Scan for the cell matching the given text and deliver its (x, y) coordinate at center. 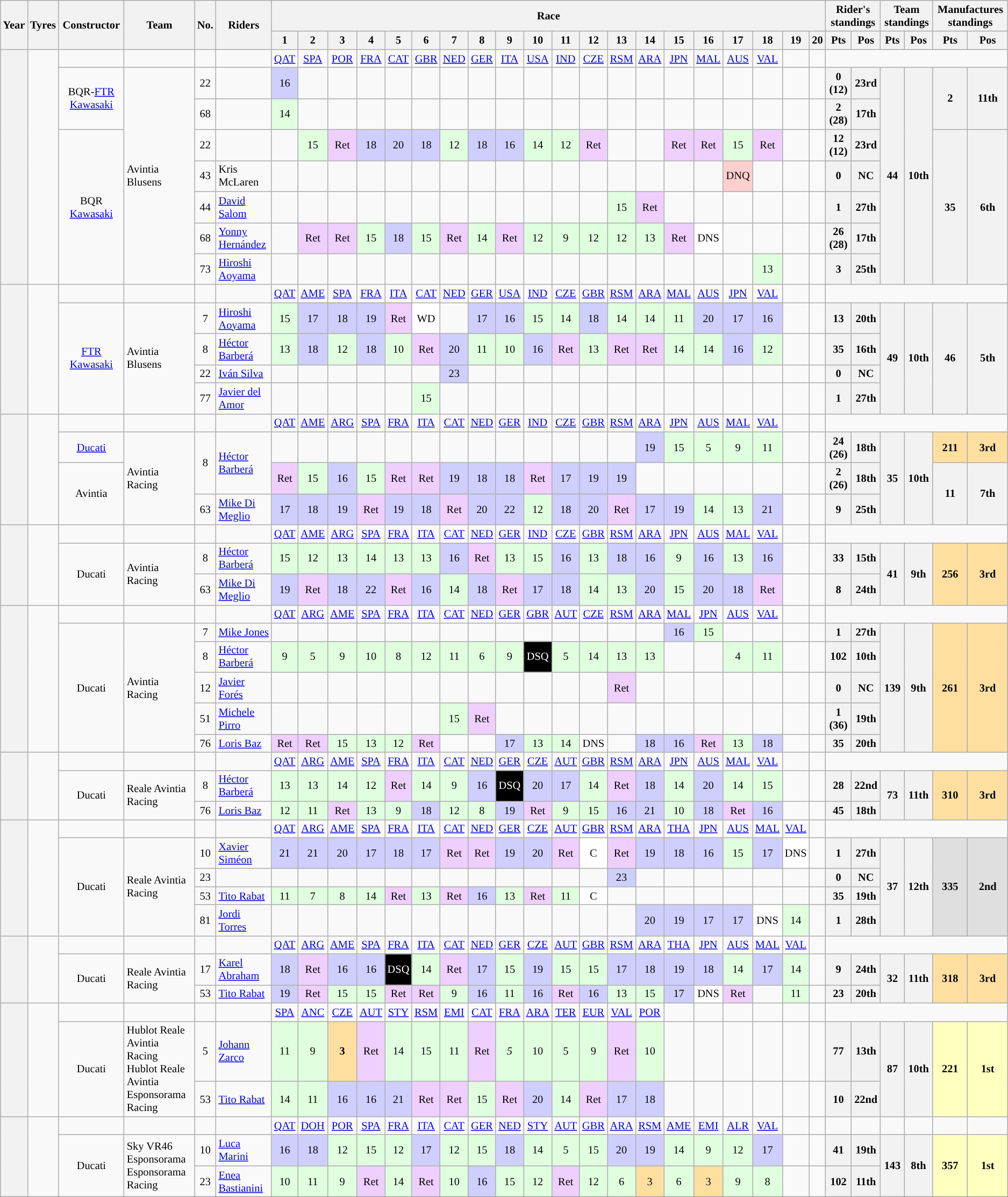
Year (14, 25)
6th (987, 207)
13th (866, 1051)
143 (892, 1166)
Javier Forés (244, 688)
357 (950, 1166)
Rider's standings (853, 16)
Sky VR46 Esponsorama Esponsorama Racing (159, 1166)
Manufactures standings (970, 16)
EUR (594, 1012)
51 (205, 718)
43 (205, 176)
Race (548, 16)
Luca Marini (244, 1150)
BQR-FTR Kawasaki (91, 98)
Michele Pirro (244, 718)
ALR (738, 1125)
28th (866, 920)
2 (26) (839, 478)
Iván Silva (244, 374)
28 (839, 786)
32 (892, 979)
Karel Abraham (244, 970)
Constructor (91, 25)
87 (892, 1069)
Javier del Amor (244, 398)
24 (26) (839, 447)
Hublot Reale Avintia Racing Hublot Reale Avintia Esponsorama Racing (159, 1069)
ANC (313, 1012)
WD (426, 318)
Team standings (906, 16)
81 (205, 920)
335 (950, 886)
DNQ (738, 176)
15th (866, 558)
Enea Bastianini (244, 1181)
Xavier Siméon (244, 853)
26 (28) (839, 238)
256 (950, 573)
Team (159, 25)
Jordi Torres (244, 920)
7th (987, 494)
211 (950, 447)
Mike Jones (244, 632)
8th (918, 1166)
1 (36) (839, 718)
BQR Kawasaki (91, 207)
No. (205, 25)
TER (566, 1012)
37 (892, 886)
318 (950, 979)
5th (987, 358)
261 (950, 687)
45 (839, 810)
Johann Zarco (244, 1051)
2nd (987, 886)
Avintia (91, 494)
Yonny Hernández (244, 238)
221 (950, 1069)
David Salom (244, 207)
16th (866, 349)
12th (918, 886)
Tyres (43, 25)
DOH (313, 1125)
33 (839, 558)
FTR Kawasaki (91, 358)
49 (892, 358)
139 (892, 687)
12 (12) (839, 145)
310 (950, 795)
Riders (244, 25)
0 (12) (839, 83)
Kris McLaren (244, 176)
46 (950, 358)
2 (28) (839, 114)
